Provide the (x, y) coordinate of the cell's center where the given text is located.  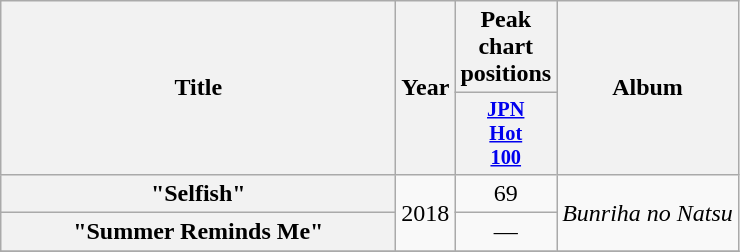
69 (506, 193)
"Selfish" (198, 193)
Peak chart positions (506, 47)
— (506, 232)
"Summer Reminds Me" (198, 232)
JPNHot100 (506, 134)
Album (648, 88)
2018 (426, 212)
Bunriha no Natsu (648, 212)
Year (426, 88)
Title (198, 88)
